Detect which cell encompasses the target text, then output its (x, y) center coordinate. 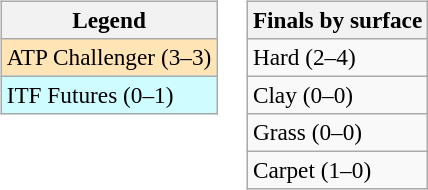
ITF Futures (0–1) (108, 95)
Carpet (1–0) (337, 171)
Finals by surface (337, 20)
Hard (2–4) (337, 57)
ATP Challenger (3–3) (108, 57)
Legend (108, 20)
Grass (0–0) (337, 133)
Clay (0–0) (337, 95)
